Capture the cell that displays the provided text and extract its [X, Y] central coordinate. 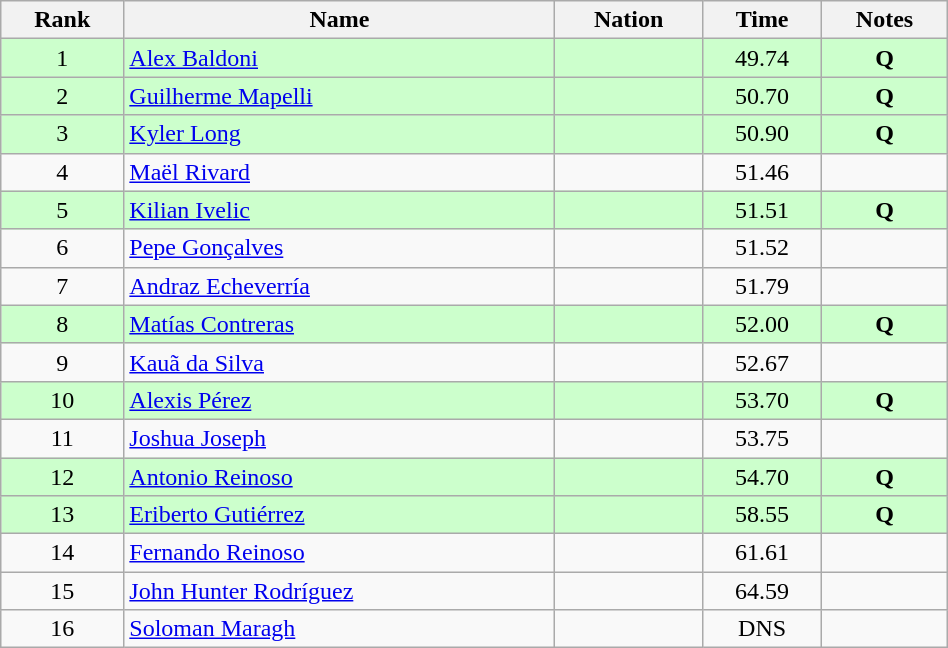
Rank [62, 20]
50.90 [762, 134]
1 [62, 58]
Fernando Reinoso [340, 553]
53.75 [762, 438]
53.70 [762, 400]
Notes [884, 20]
Andraz Echeverría [340, 286]
Pepe Gonçalves [340, 248]
Alex Baldoni [340, 58]
58.55 [762, 515]
Kyler Long [340, 134]
Joshua Joseph [340, 438]
Kauã da Silva [340, 362]
Nation [628, 20]
13 [62, 515]
John Hunter Rodríguez [340, 591]
11 [62, 438]
5 [62, 210]
Alexis Pérez [340, 400]
52.67 [762, 362]
50.70 [762, 96]
15 [62, 591]
54.70 [762, 477]
9 [62, 362]
Kilian Ivelic [340, 210]
Matías Contreras [340, 324]
6 [62, 248]
7 [62, 286]
51.79 [762, 286]
12 [62, 477]
51.46 [762, 172]
Name [340, 20]
Time [762, 20]
16 [62, 629]
52.00 [762, 324]
61.61 [762, 553]
14 [62, 553]
51.52 [762, 248]
Maël Rivard [340, 172]
51.51 [762, 210]
Antonio Reinoso [340, 477]
3 [62, 134]
Guilherme Mapelli [340, 96]
49.74 [762, 58]
DNS [762, 629]
64.59 [762, 591]
8 [62, 324]
Eriberto Gutiérrez [340, 515]
Soloman Maragh [340, 629]
4 [62, 172]
10 [62, 400]
2 [62, 96]
